Return the (x, y) coordinate for the center point of the cell that contains the specified text.  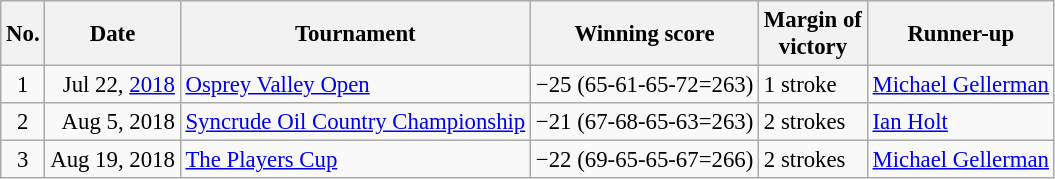
Tournament (355, 34)
Jul 22, 2018 (112, 85)
The Players Cup (355, 160)
2 (23, 122)
−22 (69-65-65-67=266) (645, 160)
Date (112, 34)
−21 (67-68-65-63=263) (645, 122)
Osprey Valley Open (355, 85)
Winning score (645, 34)
Runner-up (960, 34)
No. (23, 34)
Margin ofvictory (814, 34)
1 stroke (814, 85)
Aug 19, 2018 (112, 160)
3 (23, 160)
1 (23, 85)
−25 (65-61-65-72=263) (645, 85)
Aug 5, 2018 (112, 122)
Ian Holt (960, 122)
Syncrude Oil Country Championship (355, 122)
